From the cell containing the given text, extract its center point as [x, y] coordinate. 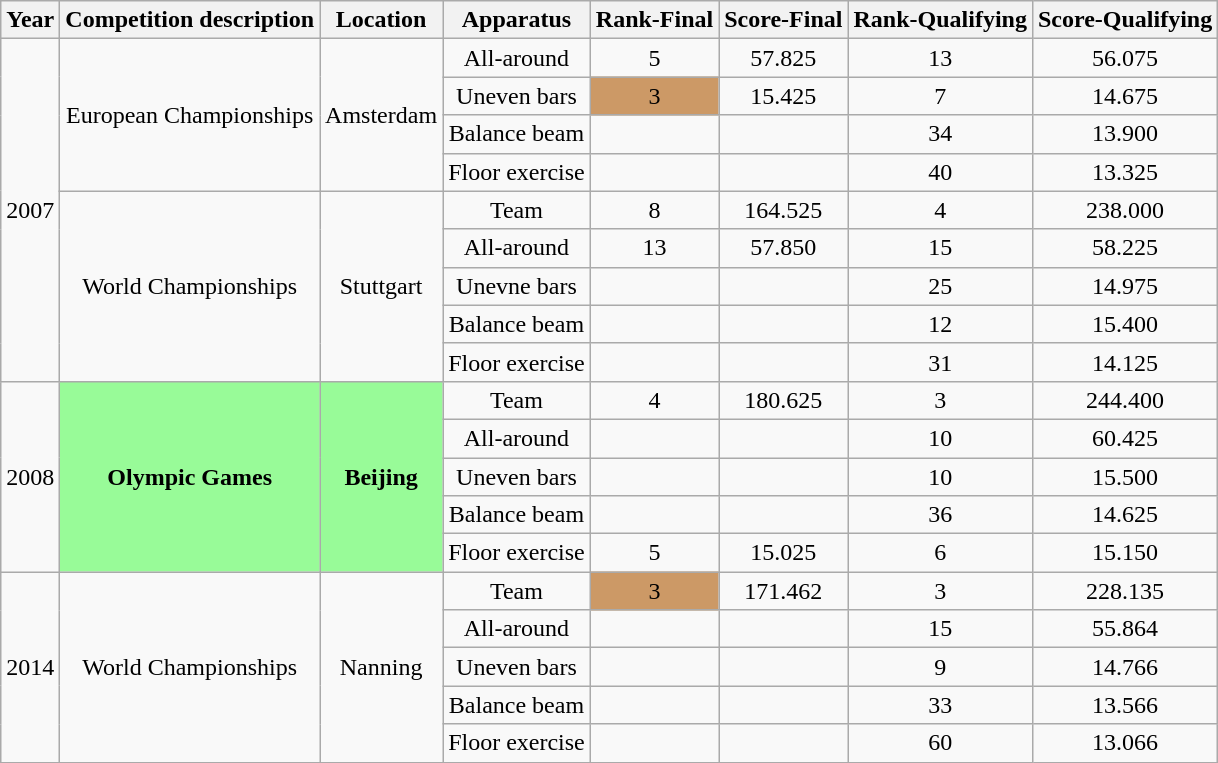
14.125 [1124, 362]
Nanning [382, 667]
Rank-Qualifying [940, 20]
Competition description [190, 20]
15.500 [1124, 477]
57.825 [784, 58]
238.000 [1124, 210]
36 [940, 515]
9 [940, 667]
55.864 [1124, 629]
244.400 [1124, 400]
15.150 [1124, 553]
2014 [30, 667]
Unevne bars [517, 286]
13.066 [1124, 743]
Olympic Games [190, 476]
56.075 [1124, 58]
Beijing [382, 476]
171.462 [784, 591]
13.325 [1124, 172]
14.675 [1124, 96]
58.225 [1124, 248]
14.975 [1124, 286]
12 [940, 324]
13.900 [1124, 134]
164.525 [784, 210]
2007 [30, 210]
34 [940, 134]
7 [940, 96]
Apparatus [517, 20]
14.625 [1124, 515]
180.625 [784, 400]
14.766 [1124, 667]
31 [940, 362]
6 [940, 553]
228.135 [1124, 591]
15.400 [1124, 324]
European Championships [190, 115]
60.425 [1124, 438]
Score-Final [784, 20]
25 [940, 286]
Amsterdam [382, 115]
8 [654, 210]
57.850 [784, 248]
Stuttgart [382, 286]
60 [940, 743]
Score-Qualifying [1124, 20]
15.025 [784, 553]
40 [940, 172]
13.566 [1124, 705]
Year [30, 20]
2008 [30, 476]
33 [940, 705]
Rank-Final [654, 20]
15.425 [784, 96]
Location [382, 20]
